Return (X, Y) of the center of cell containing provided text 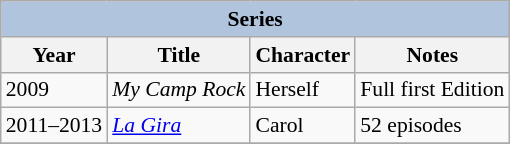
La Gira (178, 126)
Full first Edition (432, 90)
2009 (54, 90)
Notes (432, 55)
2011–2013 (54, 126)
Character (302, 55)
Carol (302, 126)
My Camp Rock (178, 90)
Herself (302, 90)
Series (256, 19)
Year (54, 55)
52 episodes (432, 126)
Title (178, 55)
